Extract the (X, Y) coordinate from the center of the cell holding the provided text.  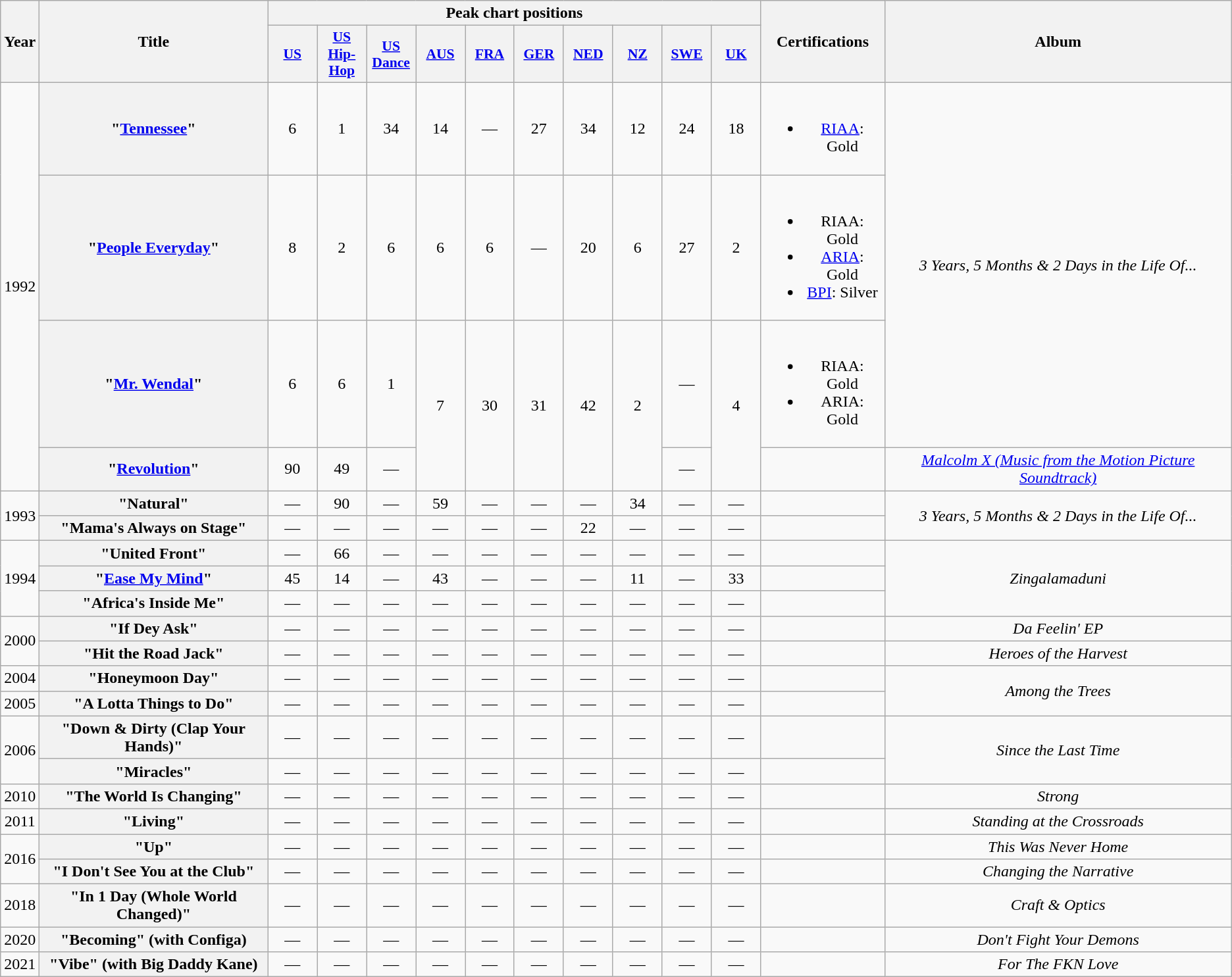
2021 (20, 964)
"United Front" (154, 553)
11 (637, 578)
For The FKN Love (1058, 964)
Album (1058, 42)
1992 (20, 286)
GER (538, 54)
"Hit the Road Jack" (154, 653)
2000 (20, 641)
"Mr. Wendal" (154, 384)
42 (588, 405)
Changing the Narrative (1058, 872)
"Ease My Mind" (154, 578)
"Revolution" (154, 470)
RIAA: GoldARIA: Gold (823, 384)
2010 (20, 796)
22 (588, 528)
NED (588, 54)
Heroes of the Harvest (1058, 653)
Since the Last Time (1058, 750)
Certifications (823, 42)
45 (292, 578)
SWE (687, 54)
"Down & Dirty (Clap Your Hands)" (154, 737)
"Natural" (154, 503)
"Africa's Inside Me" (154, 603)
30 (490, 405)
AUS (441, 54)
"I Don't See You at the Club" (154, 872)
Malcolm X (Music from the Motion Picture Soundtrack) (1058, 470)
"Vibe" (with Big Daddy Kane) (154, 964)
66 (342, 553)
US Hip-Hop (342, 54)
4 (736, 405)
RIAA: GoldARIA: GoldBPI: Silver (823, 247)
1993 (20, 516)
24 (687, 128)
43 (441, 578)
FRA (490, 54)
"Miracles" (154, 771)
49 (342, 470)
Year (20, 42)
This Was Never Home (1058, 847)
Zingalamaduni (1058, 578)
RIAA: Gold (823, 128)
12 (637, 128)
2011 (20, 821)
US (292, 54)
7 (441, 405)
18 (736, 128)
Among the Trees (1058, 691)
1994 (20, 578)
59 (441, 503)
"A Lotta Things to Do" (154, 703)
Craft & Optics (1058, 905)
Standing at the Crossroads (1058, 821)
"The World Is Changing" (154, 796)
US Dance (391, 54)
"Honeymoon Day" (154, 678)
"Living" (154, 821)
33 (736, 578)
Da Feelin' EP (1058, 628)
Strong (1058, 796)
"Tennessee" (154, 128)
2005 (20, 703)
NZ (637, 54)
"Becoming" (with Configa) (154, 939)
Don't Fight Your Demons (1058, 939)
"Up" (154, 847)
"In 1 Day (Whole World Changed)" (154, 905)
2004 (20, 678)
"If Dey Ask" (154, 628)
8 (292, 247)
2018 (20, 905)
2016 (20, 859)
UK (736, 54)
Title (154, 42)
2020 (20, 939)
"People Everyday" (154, 247)
2006 (20, 750)
Peak chart positions (515, 13)
"Mama's Always on Stage" (154, 528)
20 (588, 247)
31 (538, 405)
